Return (x, y) of the center of cell containing provided text 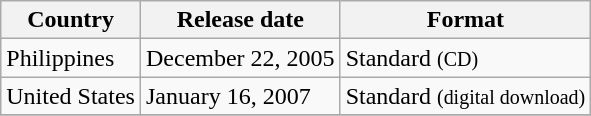
December 22, 2005 (240, 58)
Standard (CD) (466, 58)
Format (466, 20)
Country (71, 20)
Standard (digital download) (466, 96)
United States (71, 96)
January 16, 2007 (240, 96)
Release date (240, 20)
Philippines (71, 58)
